Scan for the cell matching the given text and deliver its [X, Y] coordinate at center. 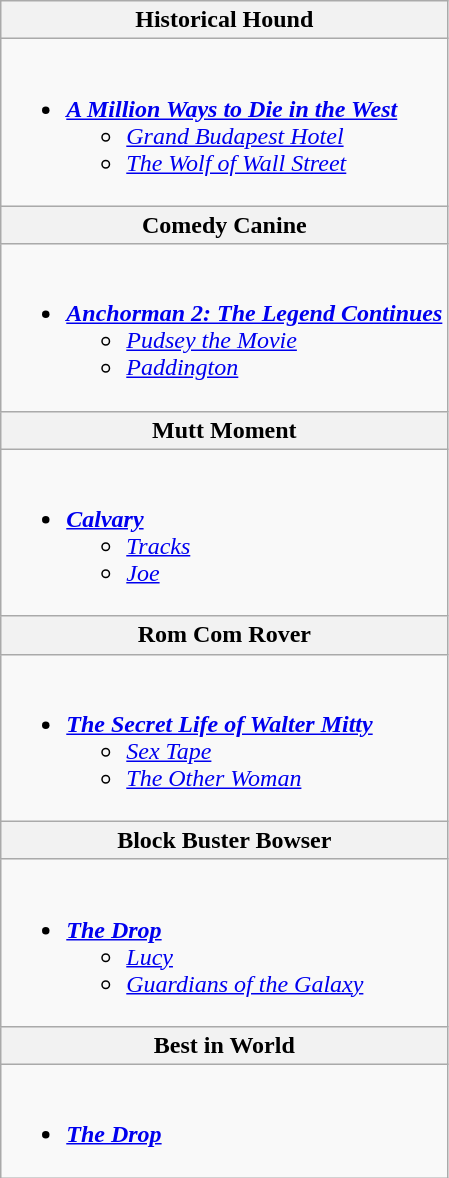
Block Buster Bowser [224, 840]
Anchorman 2: The Legend ContinuesPudsey the MoviePaddington [224, 328]
Best in World [224, 1045]
Mutt Moment [224, 430]
A Million Ways to Die in the WestGrand Budapest HotelThe Wolf of Wall Street [224, 122]
Historical Hound [224, 20]
The Drop [224, 1120]
The Secret Life of Walter MittySex TapeThe Other Woman [224, 738]
Comedy Canine [224, 225]
CalvaryTracksJoe [224, 532]
The DropLucyGuardians of the Galaxy [224, 942]
Rom Com Rover [224, 635]
